Capture the cell that displays the provided text and extract its (X, Y) central coordinate. 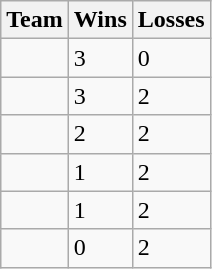
Wins (100, 20)
Team (35, 20)
Losses (171, 20)
